Find where the given text appears and provide that cell's center as [x, y] coordinate. 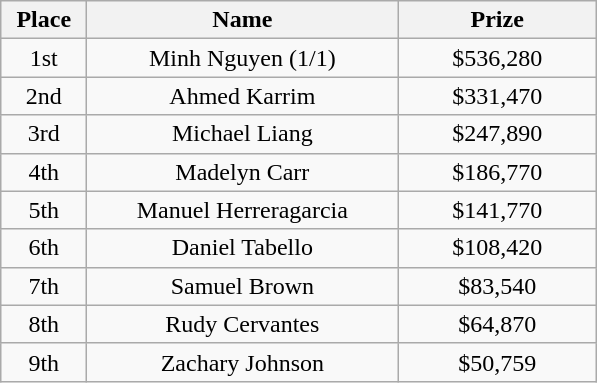
$83,540 [498, 286]
3rd [44, 134]
Michael Liang [242, 134]
$141,770 [498, 210]
Zachary Johnson [242, 362]
$186,770 [498, 172]
6th [44, 248]
$50,759 [498, 362]
4th [44, 172]
7th [44, 286]
Name [242, 20]
8th [44, 324]
Samuel Brown [242, 286]
$247,890 [498, 134]
Manuel Herreragarcia [242, 210]
5th [44, 210]
Madelyn Carr [242, 172]
$64,870 [498, 324]
Prize [498, 20]
Daniel Tabello [242, 248]
1st [44, 58]
$331,470 [498, 96]
Minh Nguyen (1/1) [242, 58]
Place [44, 20]
Ahmed Karrim [242, 96]
$108,420 [498, 248]
Rudy Cervantes [242, 324]
$536,280 [498, 58]
2nd [44, 96]
9th [44, 362]
